Find where the given text appears and provide that cell's center as [X, Y] coordinate. 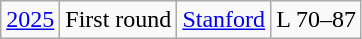
Stanford [224, 20]
2025 [30, 20]
L 70–87 [316, 20]
First round [118, 20]
